Identify which cell holds the provided text, then report its (x, y) central coordinate. 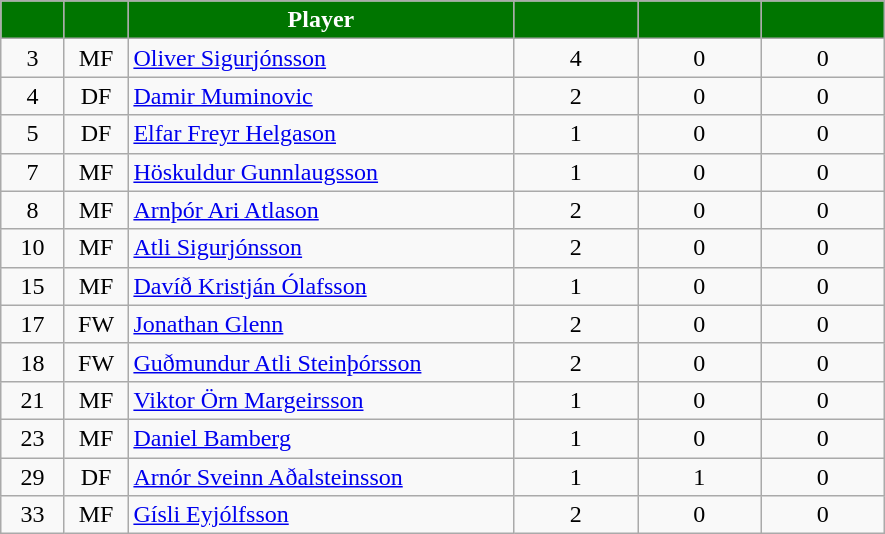
8 (33, 210)
Atli Sigurjónsson (321, 248)
Daniel Bamberg (321, 438)
10 (33, 248)
18 (33, 362)
Davíð Kristján Ólafsson (321, 286)
Höskuldur Gunnlaugsson (321, 172)
Player (321, 20)
Elfar Freyr Helgason (321, 134)
15 (33, 286)
Oliver Sigurjónsson (321, 58)
3 (33, 58)
7 (33, 172)
21 (33, 400)
29 (33, 477)
Damir Muminovic (321, 96)
33 (33, 515)
Gísli Eyjólfsson (321, 515)
Jonathan Glenn (321, 324)
Viktor Örn Margeirsson (321, 400)
Guðmundur Atli Steinþórsson (321, 362)
Arnór Sveinn Aðalsteinsson (321, 477)
17 (33, 324)
Arnþór Ari Atlason (321, 210)
5 (33, 134)
23 (33, 438)
